Identify which cell holds the provided text, then report its [X, Y] central coordinate. 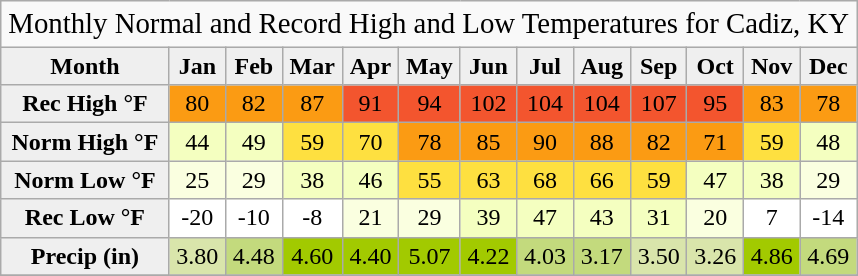
3.17 [602, 256]
Monthly Normal and Record High and Low Temperatures for Cadiz, KY [429, 24]
4.22 [488, 256]
Norm Low °F [85, 180]
31 [658, 218]
Mar [312, 66]
Sep [658, 66]
Month [85, 66]
Rec Low °F [85, 218]
Apr [370, 66]
44 [198, 142]
95 [716, 104]
-20 [198, 218]
-8 [312, 218]
Nov [772, 66]
49 [254, 142]
Aug [602, 66]
Norm High °F [85, 142]
3.50 [658, 256]
80 [198, 104]
20 [716, 218]
Jan [198, 66]
May [430, 66]
-10 [254, 218]
Precip (in) [85, 256]
83 [772, 104]
Jul [546, 66]
70 [370, 142]
39 [488, 218]
Oct [716, 66]
48 [828, 142]
94 [430, 104]
88 [602, 142]
Feb [254, 66]
4.86 [772, 256]
66 [602, 180]
91 [370, 104]
7 [772, 218]
4.40 [370, 256]
4.60 [312, 256]
3.80 [198, 256]
21 [370, 218]
55 [430, 180]
Dec [828, 66]
102 [488, 104]
90 [546, 142]
43 [602, 218]
5.07 [430, 256]
4.48 [254, 256]
-14 [828, 218]
85 [488, 142]
68 [546, 180]
3.26 [716, 256]
Jun [488, 66]
4.69 [828, 256]
107 [658, 104]
Rec High °F [85, 104]
46 [370, 180]
87 [312, 104]
63 [488, 180]
4.03 [546, 256]
71 [716, 142]
25 [198, 180]
